Detect which cell encompasses the target text, then output its [x, y] center coordinate. 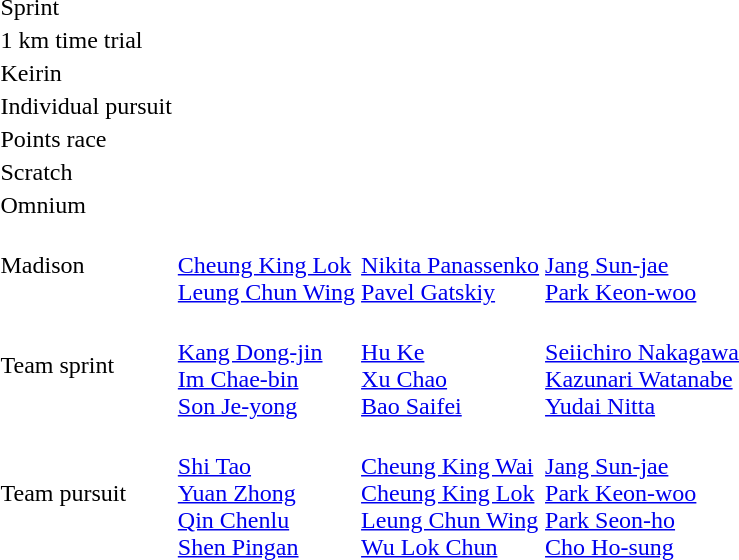
Nikita PanassenkoPavel Gatskiy [450, 265]
Cheung King LokLeung Chun Wing [266, 265]
Kang Dong-jinIm Chae-binSon Je-yong [266, 366]
Hu KeXu ChaoBao Saifei [450, 366]
